Return [X, Y] of the center of cell containing provided text 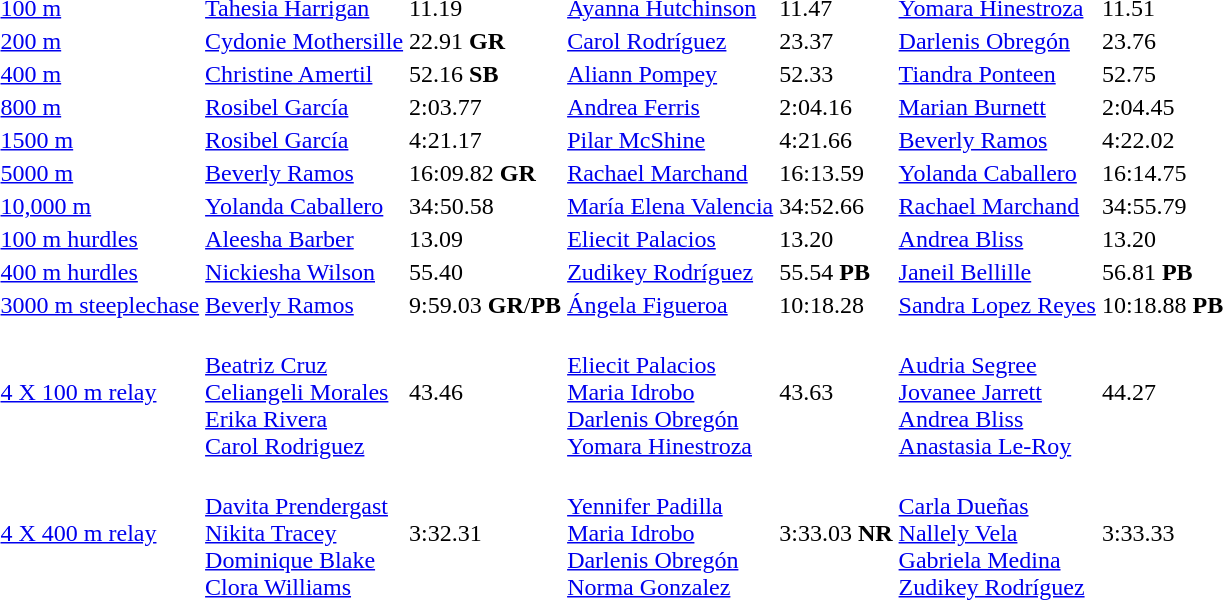
Zudikey Rodríguez [670, 272]
10:18.28 [836, 305]
34:50.58 [486, 206]
Eliecit Palacios [670, 239]
Janeil Bellille [997, 272]
Darlenis Obregón [997, 41]
34:52.66 [836, 206]
Andrea Ferris [670, 107]
43.46 [486, 392]
4:21.66 [836, 140]
Aleesha Barber [304, 239]
23.37 [836, 41]
55.40 [486, 272]
22.91 GR [486, 41]
Carol Rodríguez [670, 41]
Beatriz Cruz Celiangeli Morales Erika Rivera Carol Rodriguez [304, 392]
Audria Segree Jovanee Jarrett Andrea Bliss Anastasia Le-Roy [997, 392]
4:21.17 [486, 140]
Marian Burnett [997, 107]
2:04.16 [836, 107]
Cydonie Mothersille [304, 41]
Tiandra Ponteen [997, 74]
Aliann Pompey [670, 74]
Pilar McShine [670, 140]
Nickiesha Wilson [304, 272]
2:03.77 [486, 107]
Christine Amertil [304, 74]
María Elena Valencia [670, 206]
16:09.82 GR [486, 173]
52.33 [836, 74]
13.20 [836, 239]
Eliecit Palacios Maria Idrobo Darlenis Obregón Yomara Hinestroza [670, 392]
52.16 SB [486, 74]
55.54 PB [836, 272]
Sandra Lopez Reyes [997, 305]
43.63 [836, 392]
9:59.03 GR/PB [486, 305]
16:13.59 [836, 173]
13.09 [486, 239]
Andrea Bliss [997, 239]
Ángela Figueroa [670, 305]
